Return the [x, y] coordinate for the center point of the cell that contains the specified text.  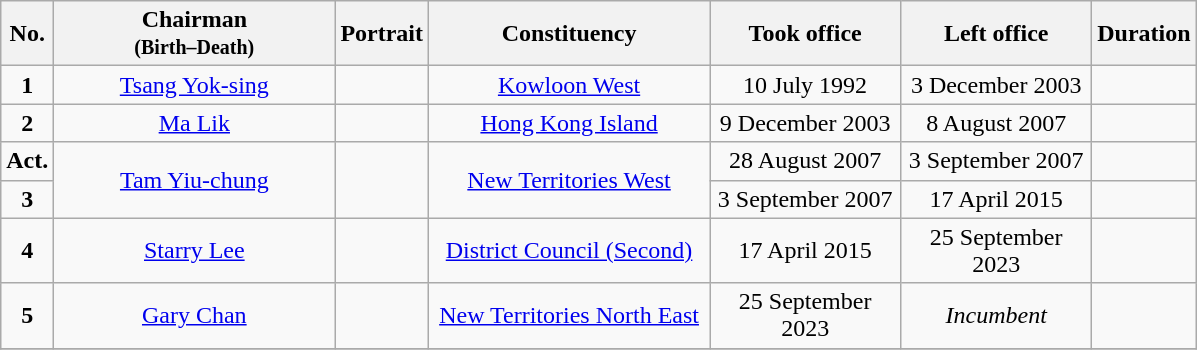
10 July 1992 [806, 85]
Took office [806, 34]
District Council (Second) [570, 250]
4 [28, 250]
3 December 2003 [996, 85]
No. [28, 34]
Duration [1144, 34]
Portrait [382, 34]
Hong Kong Island [570, 123]
Kowloon West [570, 85]
Starry Lee [194, 250]
8 August 2007 [996, 123]
Incumbent [996, 316]
Ma Lik [194, 123]
New Territories West [570, 180]
1 [28, 85]
2 [28, 123]
28 August 2007 [806, 161]
Left office [996, 34]
5 [28, 316]
Tam Yiu-chung [194, 180]
Gary Chan [194, 316]
Tsang Yok-sing [194, 85]
Constituency [570, 34]
Chairman(Birth–Death) [194, 34]
Act. [28, 161]
9 December 2003 [806, 123]
New Territories North East [570, 316]
3 [28, 199]
